Locate the cell with the specified text and output its [x, y] center coordinate. 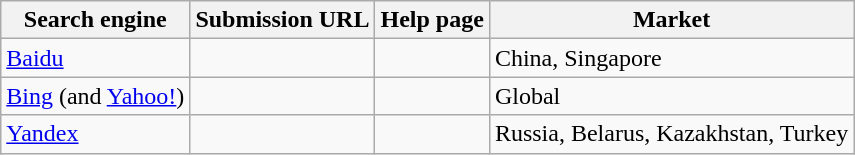
Baidu [96, 58]
China, Singapore [671, 58]
Market [671, 20]
Help page [432, 20]
Russia, Belarus, Kazakhstan, Turkey [671, 134]
Bing (and Yahoo!) [96, 96]
Global [671, 96]
Yandex [96, 134]
Search engine [96, 20]
Submission URL [282, 20]
